Locate the cell with the specified text and output its [x, y] center coordinate. 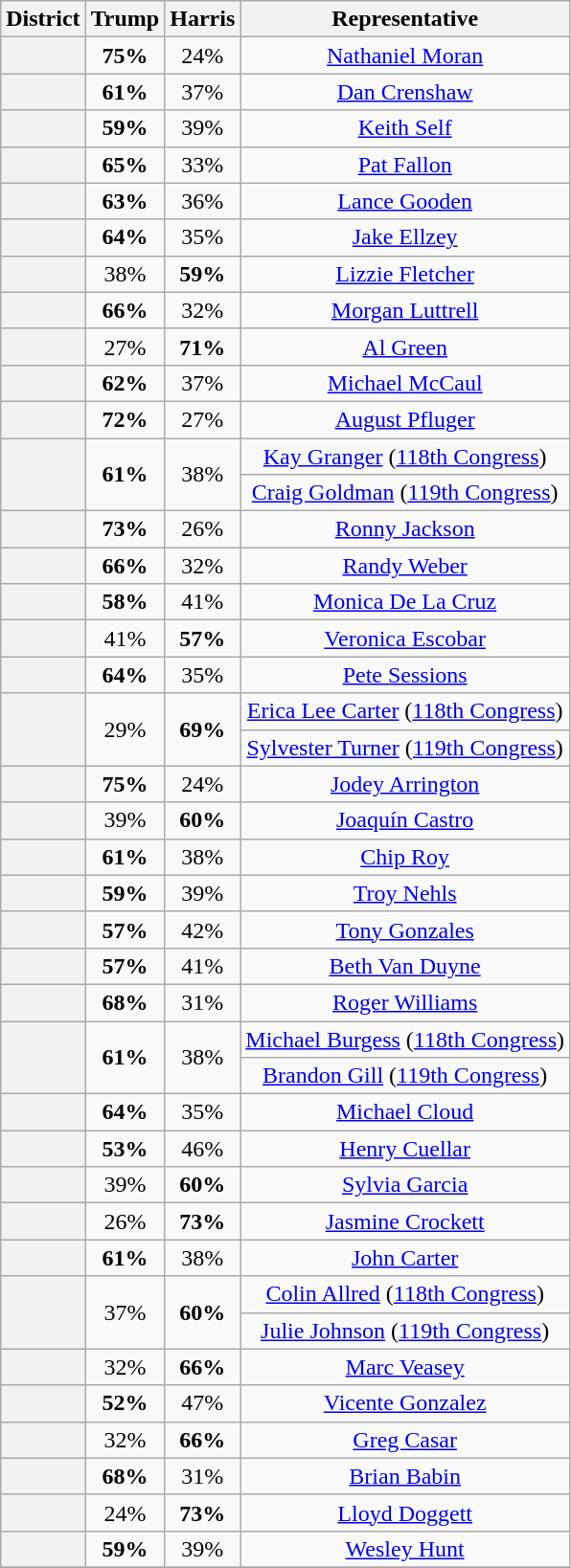
Ronny Jackson [405, 529]
Marc Veasey [405, 1367]
Vicente Gonzalez [405, 1403]
August Pfluger [405, 419]
Jodey Arrington [405, 784]
Jasmine Crockett [405, 1221]
Nathaniel Moran [405, 56]
Michael McCaul [405, 383]
36% [203, 201]
47% [203, 1403]
Greg Casar [405, 1440]
Chip Roy [405, 857]
Troy Nehls [405, 893]
Monica De La Cruz [405, 602]
Keith Self [405, 128]
63% [125, 201]
69% [203, 729]
Representative [405, 19]
District [43, 19]
Tony Gonzales [405, 930]
46% [203, 1149]
Veronica Escobar [405, 638]
58% [125, 602]
Lance Gooden [405, 201]
Sylvia Garcia [405, 1185]
71% [203, 347]
Julie Johnson (119th Congress) [405, 1331]
72% [125, 419]
42% [203, 930]
Lizzie Fletcher [405, 274]
Al Green [405, 347]
Morgan Luttrell [405, 310]
Brandon Gill (119th Congress) [405, 1076]
Jake Ellzey [405, 237]
Joaquín Castro [405, 820]
John Carter [405, 1258]
52% [125, 1403]
Michael Burgess (118th Congress) [405, 1039]
Pat Fallon [405, 165]
Sylvester Turner (119th Congress) [405, 748]
Lloyd Doggett [405, 1512]
Roger Williams [405, 1002]
Colin Allred (118th Congress) [405, 1294]
Brian Babin [405, 1476]
Beth Van Duyne [405, 966]
Harris [203, 19]
Henry Cuellar [405, 1149]
53% [125, 1149]
Dan Crenshaw [405, 92]
Trump [125, 19]
Randy Weber [405, 566]
65% [125, 165]
29% [125, 729]
Michael Cloud [405, 1112]
Pete Sessions [405, 675]
Erica Lee Carter (118th Congress) [405, 711]
62% [125, 383]
Wesley Hunt [405, 1549]
Kay Granger (118th Congress) [405, 457]
Craig Goldman (119th Congress) [405, 493]
33% [203, 165]
